Return (X, Y) of the center of cell containing provided text 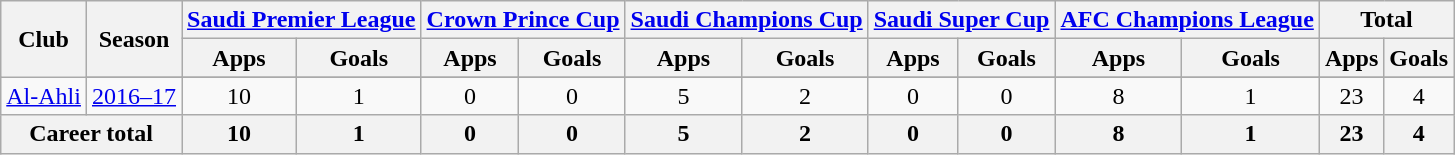
Saudi Premier League (302, 20)
Saudi Super Cup (962, 20)
AFC Champions League (1187, 20)
Career total (92, 134)
Total (1386, 20)
Saudi Champions Cup (746, 20)
Crown Prince Cup (523, 20)
2016–17 (134, 96)
Al-Ahli (44, 96)
Club (44, 39)
Season (134, 39)
